Search for the cell housing the specified text and yield its (X, Y) center coordinate. 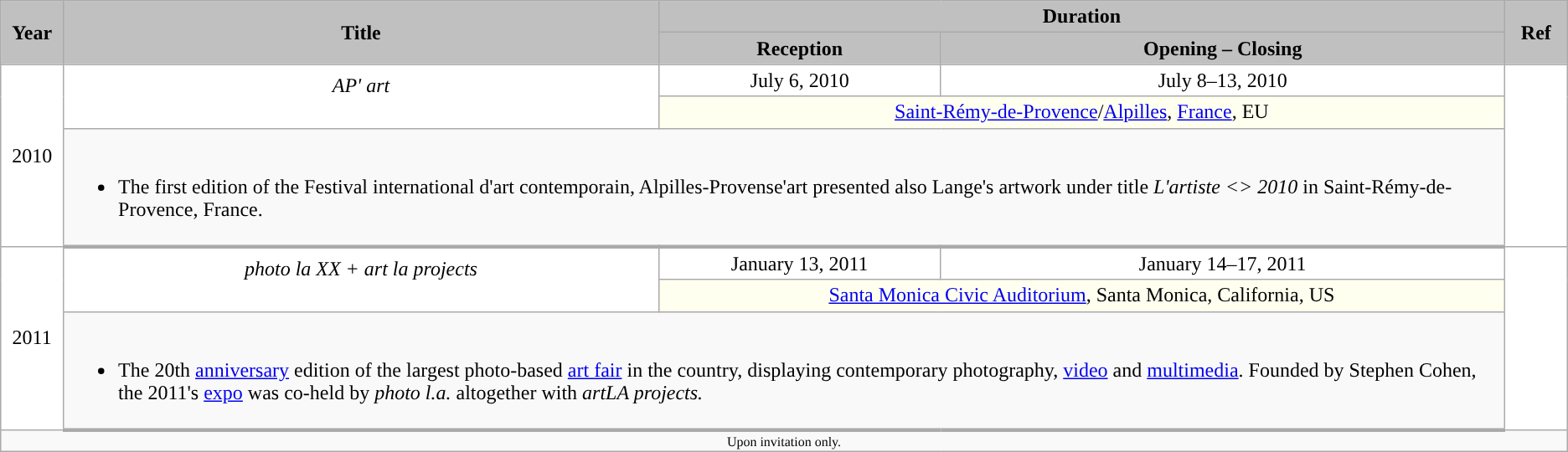
Reception (799, 49)
Duration (1081, 17)
Santa Monica Civic Auditorium, Santa Monica, California, US (1081, 295)
photo la XX + art la projects (362, 280)
Opening – Closing (1223, 49)
July 8–13, 2010 (1223, 80)
Saint-Rémy-de-Provence/Alpilles, France, EU (1081, 112)
Title (362, 33)
July 6, 2010 (799, 80)
2010 (32, 156)
Year (32, 33)
Upon invitation only. (784, 441)
Ref (1536, 33)
AP' art (362, 96)
January 13, 2011 (799, 264)
2011 (32, 338)
January 14–17, 2011 (1223, 264)
